Output the [X, Y] coordinate of the center of the cell containing the given text.  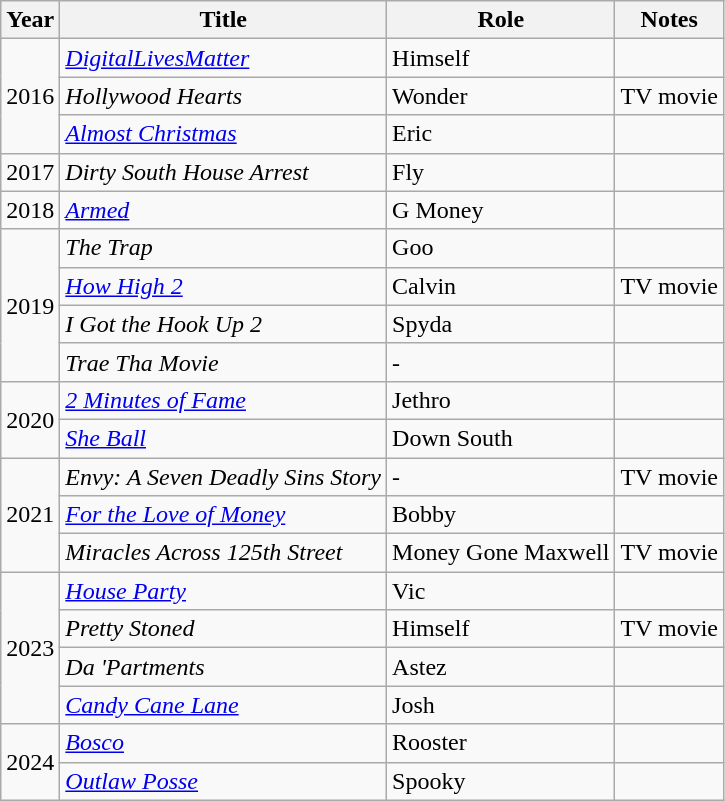
G Money [501, 210]
How High 2 [224, 286]
Notes [670, 20]
Josh [501, 705]
Almost Christmas [224, 134]
Envy: A Seven Deadly Sins Story [224, 477]
Fly [501, 172]
DigitalLivesMatter [224, 58]
She Ball [224, 438]
Eric [501, 134]
2019 [30, 305]
Bosco [224, 743]
Pretty Stoned [224, 629]
Goo [501, 248]
Armed [224, 210]
Trae Tha Movie [224, 362]
Vic [501, 591]
Da 'Partments [224, 667]
2021 [30, 515]
House Party [224, 591]
Role [501, 20]
2020 [30, 419]
Outlaw Posse [224, 781]
Hollywood Hearts [224, 96]
Spooky [501, 781]
Calvin [501, 286]
I Got the Hook Up 2 [224, 324]
2023 [30, 648]
Bobby [501, 515]
2016 [30, 96]
Spyda [501, 324]
For the Love of Money [224, 515]
2017 [30, 172]
Candy Cane Lane [224, 705]
Dirty South House Arrest [224, 172]
Miracles Across 125th Street [224, 553]
Title [224, 20]
2 Minutes of Fame [224, 400]
The Trap [224, 248]
2024 [30, 762]
Money Gone Maxwell [501, 553]
Down South [501, 438]
Year [30, 20]
2018 [30, 210]
Wonder [501, 96]
Jethro [501, 400]
Astez [501, 667]
Rooster [501, 743]
